Provide the (x, y) coordinate of the cell's center where the given text is located.  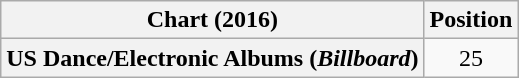
US Dance/Electronic Albums (Billboard) (212, 58)
25 (471, 58)
Position (471, 20)
Chart (2016) (212, 20)
